Identify which cell holds the provided text, then report its (x, y) central coordinate. 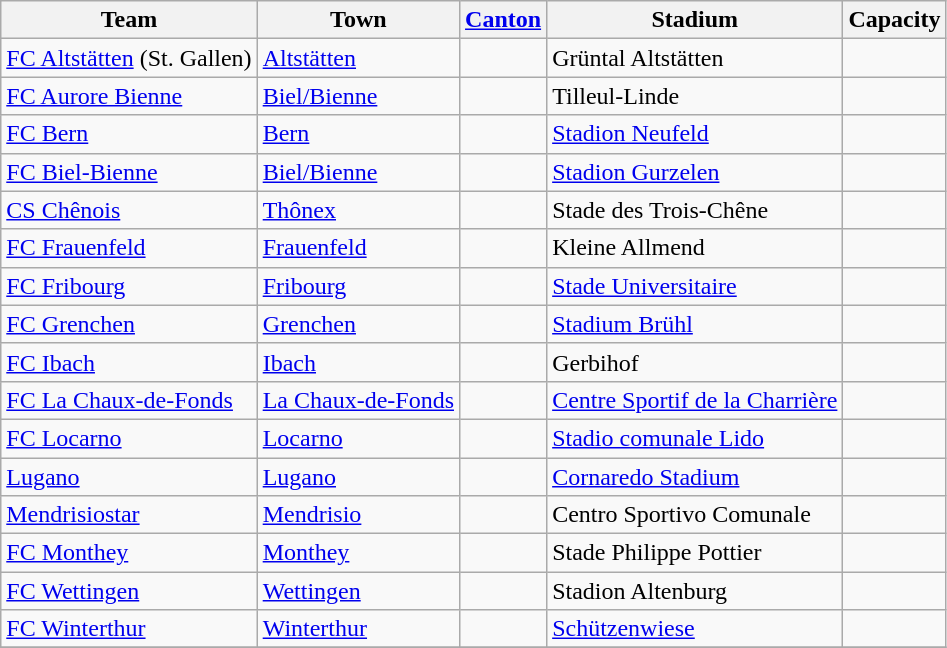
Grenchen (358, 324)
Frauenfeld (358, 248)
Ibach (358, 362)
FC Wettingen (129, 591)
Cornaredo Stadium (695, 477)
FC Monthey (129, 553)
Fribourg (358, 286)
Centre Sportif de la Charrière (695, 400)
Stade Universitaire (695, 286)
Stadium (695, 20)
FC Frauenfeld (129, 248)
Schützenwiese (695, 629)
Wettingen (358, 591)
Bern (358, 134)
Altstätten (358, 58)
Gerbihof (695, 362)
Mendrisiostar (129, 515)
Stadium Brühl (695, 324)
Kleine Allmend (695, 248)
Canton (504, 20)
Stade Philippe Pottier (695, 553)
Monthey (358, 553)
Capacity (894, 20)
Grüntal Altstätten (695, 58)
FC Grenchen (129, 324)
Locarno (358, 438)
Town (358, 20)
FC Bern (129, 134)
Stadion Gurzelen (695, 172)
FC Biel-Bienne (129, 172)
FC Winterthur (129, 629)
Mendrisio (358, 515)
FC Aurore Bienne (129, 96)
Stade des Trois-Chêne (695, 210)
Stadio comunale Lido (695, 438)
Thônex (358, 210)
CS Chênois (129, 210)
Team (129, 20)
Stadion Altenburg (695, 591)
FC Altstätten (St. Gallen) (129, 58)
FC Ibach (129, 362)
FC Locarno (129, 438)
Winterthur (358, 629)
FC Fribourg (129, 286)
La Chaux-de-Fonds (358, 400)
Tilleul-Linde (695, 96)
Stadion Neufeld (695, 134)
FC La Chaux-de-Fonds (129, 400)
Centro Sportivo Comunale (695, 515)
